Locate the cell with the specified text and output its [x, y] center coordinate. 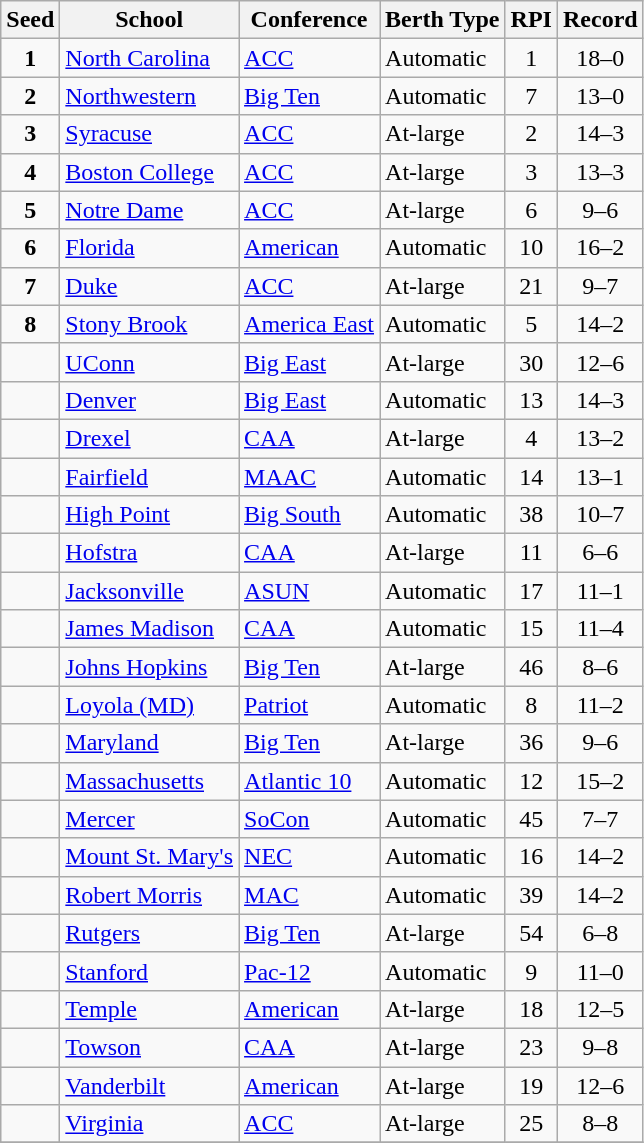
23 [531, 1047]
11–0 [600, 971]
UConn [150, 362]
Jacksonville [150, 591]
Boston College [150, 172]
8–8 [600, 1124]
17 [531, 591]
11 [531, 553]
SoCon [310, 819]
11–4 [600, 629]
MAAC [310, 477]
MAC [310, 895]
7–7 [600, 819]
45 [531, 819]
Virginia [150, 1124]
12–5 [600, 1009]
38 [531, 515]
Seed [30, 20]
Patriot [310, 705]
Berth Type [443, 20]
Florida [150, 248]
46 [531, 667]
James Madison [150, 629]
Drexel [150, 438]
Duke [150, 286]
54 [531, 933]
RPI [531, 20]
30 [531, 362]
18 [531, 1009]
Towson [150, 1047]
9–7 [600, 286]
Maryland [150, 743]
10 [531, 248]
Denver [150, 400]
25 [531, 1124]
13–0 [600, 96]
13–2 [600, 438]
Pac-12 [310, 971]
Mercer [150, 819]
11–2 [600, 705]
16–2 [600, 248]
18–0 [600, 58]
Mount St. Mary's [150, 857]
10–7 [600, 515]
Massachusetts [150, 781]
Johns Hopkins [150, 667]
6–6 [600, 553]
Syracuse [150, 134]
13–1 [600, 477]
Loyola (MD) [150, 705]
Robert Morris [150, 895]
North Carolina [150, 58]
21 [531, 286]
39 [531, 895]
America East [310, 324]
Rutgers [150, 933]
NEC [310, 857]
Atlantic 10 [310, 781]
ASUN [310, 591]
15 [531, 629]
Stony Brook [150, 324]
8–6 [600, 667]
Vanderbilt [150, 1085]
High Point [150, 515]
Notre Dame [150, 210]
School [150, 20]
15–2 [600, 781]
19 [531, 1085]
14 [531, 477]
9 [531, 971]
13 [531, 400]
Conference [310, 20]
16 [531, 857]
Fairfield [150, 477]
Record [600, 20]
Stanford [150, 971]
Temple [150, 1009]
6–8 [600, 933]
9–8 [600, 1047]
Northwestern [150, 96]
Hofstra [150, 553]
36 [531, 743]
Big South [310, 515]
13–3 [600, 172]
11–1 [600, 591]
12 [531, 781]
